Provide the [x, y] coordinate of the cell's center where the given text is located.  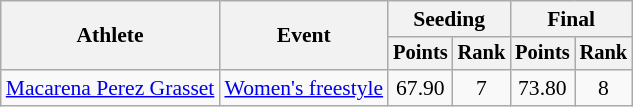
Athlete [110, 36]
Event [304, 36]
73.80 [542, 88]
7 [482, 88]
Seeding [449, 19]
Macarena Perez Grasset [110, 88]
Final [571, 19]
67.90 [420, 88]
8 [604, 88]
Women's freestyle [304, 88]
